Find where the given text appears and provide that cell's center as [X, Y] coordinate. 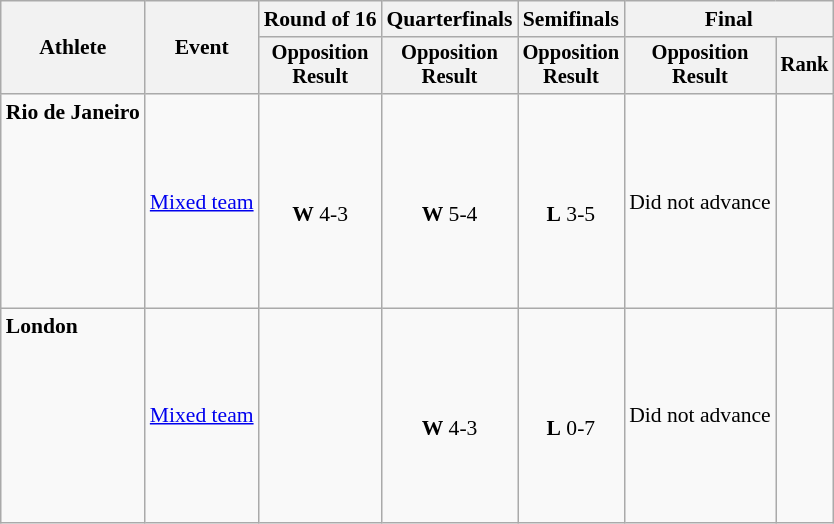
Rio de Janeiro [73, 201]
Athlete [73, 48]
Semifinals [572, 19]
L 0-7 [572, 416]
Rank [805, 66]
Quarterfinals [450, 19]
Final [728, 19]
W 5-4 [450, 201]
L 3-5 [572, 201]
Event [202, 48]
London [73, 416]
Round of 16 [320, 19]
